From the cell containing the given text, extract its center point as (X, Y) coordinate. 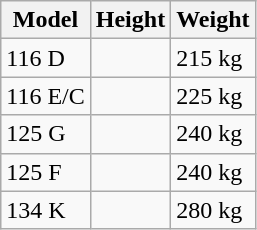
215 kg (213, 58)
225 kg (213, 96)
125 G (46, 134)
134 K (46, 210)
Weight (213, 20)
Model (46, 20)
116 E/C (46, 96)
125 F (46, 172)
280 kg (213, 210)
Height (130, 20)
116 D (46, 58)
